Extract the (x, y) coordinate from the center of the cell holding the provided text.  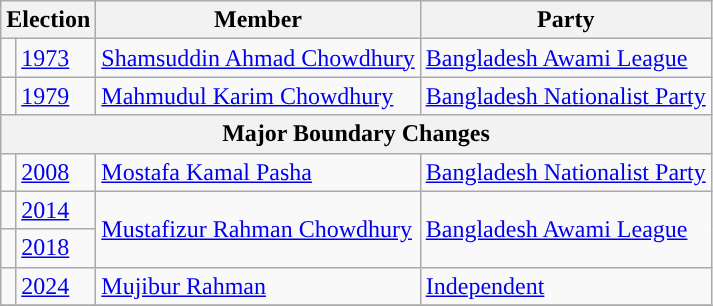
Member (258, 20)
2018 (56, 248)
Major Boundary Changes (356, 134)
Shamsuddin Ahmad Chowdhury (258, 58)
2014 (56, 210)
Mustafizur Rahman Chowdhury (258, 229)
2024 (56, 286)
1973 (56, 58)
Mujibur Rahman (258, 286)
Party (566, 20)
Election (48, 20)
2008 (56, 172)
Independent (566, 286)
1979 (56, 96)
Mostafa Kamal Pasha (258, 172)
Mahmudul Karim Chowdhury (258, 96)
